Find where the given text appears and provide that cell's center as [x, y] coordinate. 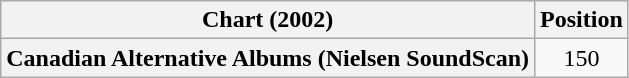
150 [582, 58]
Position [582, 20]
Chart (2002) [268, 20]
Canadian Alternative Albums (Nielsen SoundScan) [268, 58]
